For the text-containing cell, return its midpoint in (X, Y) coordinate format. 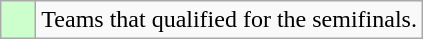
Teams that qualified for the semifinals. (230, 20)
